Identify which cell holds the provided text, then report its (x, y) central coordinate. 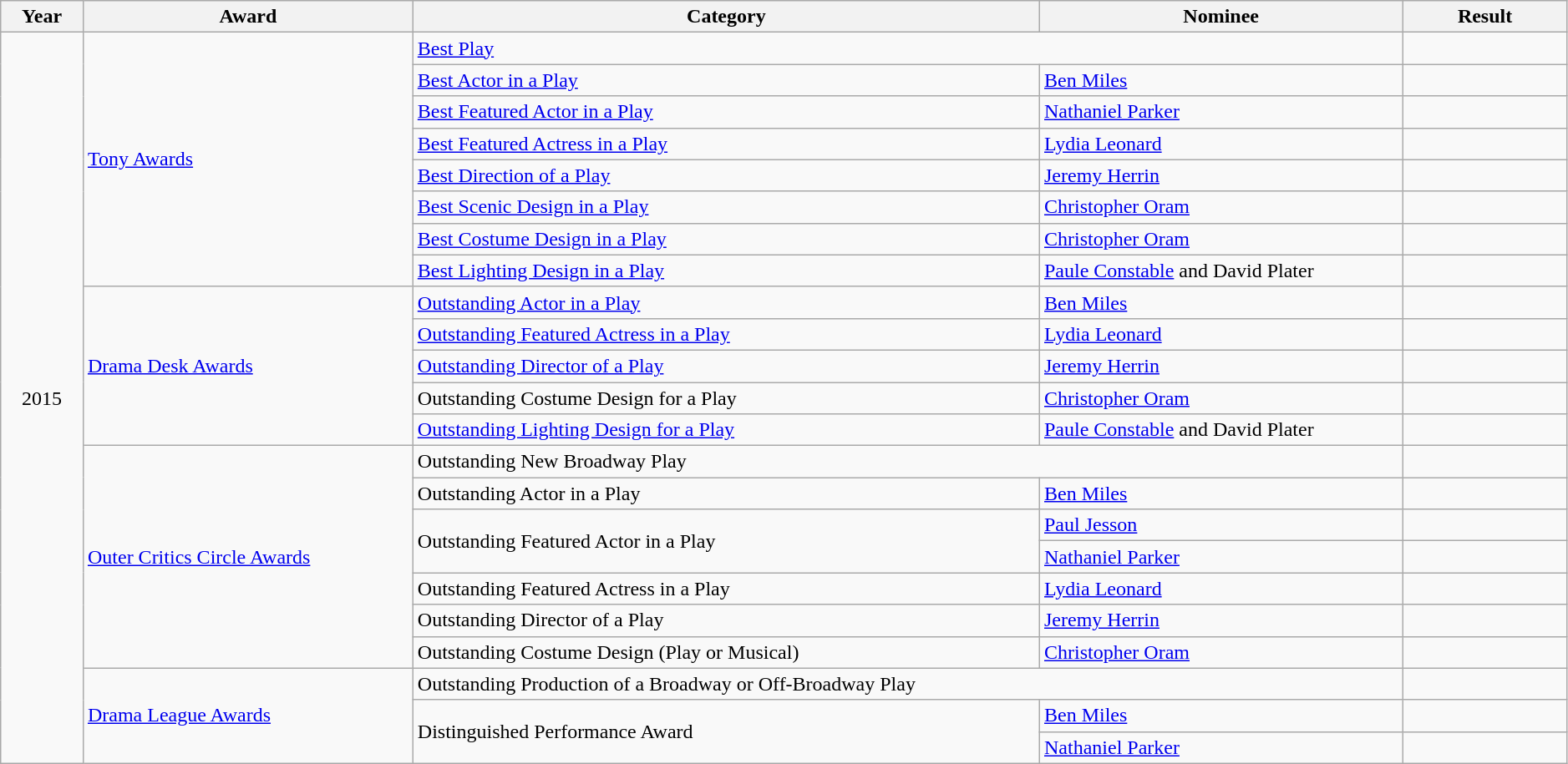
Best Featured Actor in a Play (726, 112)
Award (247, 17)
Drama League Awards (247, 716)
Outstanding New Broadway Play (907, 462)
Best Lighting Design in a Play (726, 271)
Outstanding Costume Design for a Play (726, 398)
Best Costume Design in a Play (726, 239)
2015 (42, 397)
Tony Awards (247, 159)
Best Scenic Design in a Play (726, 207)
Best Actor in a Play (726, 80)
Category (726, 17)
Best Play (907, 48)
Result (1485, 17)
Best Direction of a Play (726, 175)
Outstanding Costume Design (Play or Musical) (726, 652)
Paul Jesson (1220, 525)
Outstanding Production of a Broadway or Off-Broadway Play (907, 684)
Outer Critics Circle Awards (247, 557)
Outstanding Featured Actor in a Play (726, 541)
Drama Desk Awards (247, 366)
Outstanding Lighting Design for a Play (726, 430)
Year (42, 17)
Best Featured Actress in a Play (726, 144)
Nominee (1220, 17)
Distinguished Performance Award (726, 731)
